From the cell containing the given text, extract its center point as (X, Y) coordinate. 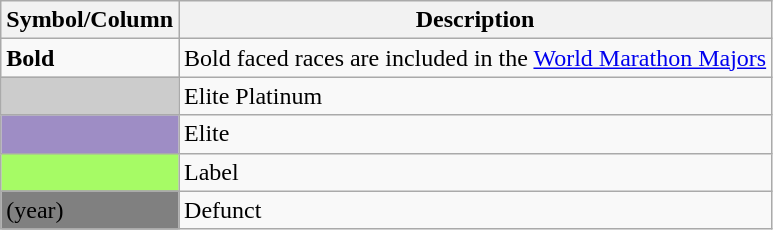
(year) (90, 210)
Elite Platinum (476, 96)
Bold faced races are included in the World Marathon Majors (476, 58)
Bold (90, 58)
Symbol/Column (90, 20)
Defunct (476, 210)
Label (476, 172)
Elite (476, 134)
Description (476, 20)
